Identify which cell holds the provided text, then report its (X, Y) central coordinate. 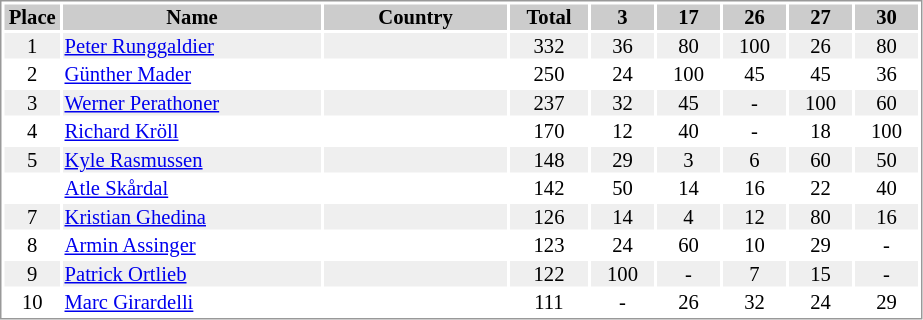
Patrick Ortlieb (192, 274)
8 (32, 245)
250 (549, 75)
Country (416, 17)
Armin Assinger (192, 245)
22 (820, 189)
18 (820, 131)
Atle Skårdal (192, 189)
332 (549, 46)
17 (688, 17)
2 (32, 75)
30 (886, 17)
170 (549, 131)
Werner Perathoner (192, 103)
Kristian Ghedina (192, 217)
9 (32, 274)
1 (32, 46)
122 (549, 274)
Günther Mader (192, 75)
Name (192, 17)
Total (549, 17)
Place (32, 17)
5 (32, 160)
Peter Runggaldier (192, 46)
142 (549, 189)
27 (820, 17)
Marc Girardelli (192, 303)
Richard Kröll (192, 131)
237 (549, 103)
111 (549, 303)
6 (754, 160)
15 (820, 274)
123 (549, 245)
126 (549, 217)
Kyle Rasmussen (192, 160)
148 (549, 160)
